Capture the cell that displays the provided text and extract its (X, Y) central coordinate. 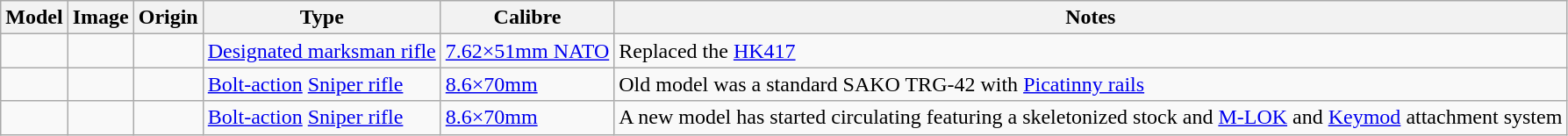
Calibre (527, 18)
Notes (1091, 18)
7.62×51mm NATO (527, 51)
Origin (168, 18)
Type (321, 18)
Replaced the HK417 (1091, 51)
Image (100, 18)
A new model has started circulating featuring a skeletonized stock and M-LOK and Keymod attachment system (1091, 118)
Designated marksman rifle (321, 51)
Model (34, 18)
Old model was a standard SAKO TRG-42 with Picatinny rails (1091, 84)
